Search for the cell housing the specified text and yield its (X, Y) center coordinate. 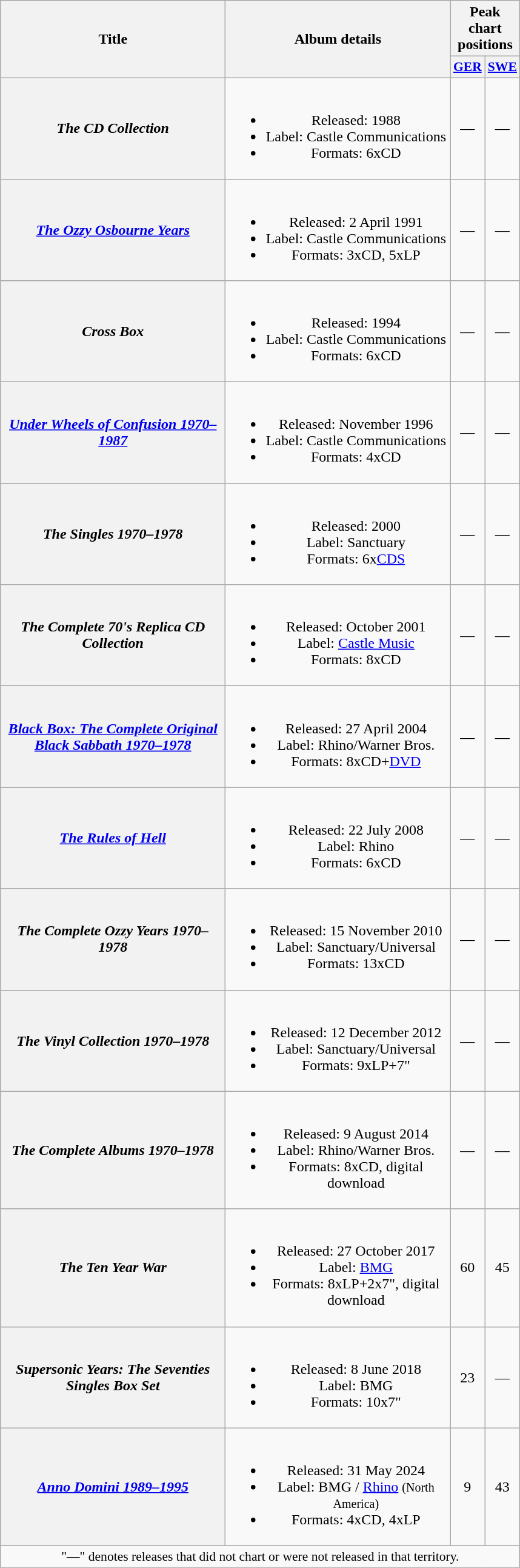
Released: 2 April 1991Label: Castle CommunicationsFormats: 3xCD, 5xLP (338, 230)
Anno Domini 1989–1995 (113, 1487)
Released: 15 November 2010Label: Sanctuary/UniversalFormats: 13xCD (338, 939)
Released: 9 August 2014Label: Rhino/Warner Bros.Formats: 8xCD, digital download (338, 1150)
Released: 8 June 2018Label: BMGFormats: 10x7" (338, 1377)
Supersonic Years: The Seventies Singles Box Set (113, 1377)
The Complete Ozzy Years 1970–1978 (113, 939)
23 (468, 1377)
SWE (502, 67)
Released: November 1996Label: Castle CommunicationsFormats: 4xCD (338, 433)
Released: October 2001Label: Castle MusicFormats: 8xCD (338, 636)
The Ozzy Osbourne Years (113, 230)
9 (468, 1487)
The Complete 70's Replica CD Collection (113, 636)
Released: 22 July 2008Label: RhinoFormats: 6xCD (338, 838)
Peak chart positions (485, 29)
Released: 2000Label: SanctuaryFormats: 6xCDS (338, 534)
The Complete Albums 1970–1978 (113, 1150)
The Vinyl Collection 1970–1978 (113, 1041)
45 (502, 1268)
The CD Collection (113, 129)
GER (468, 67)
Under Wheels of Confusion 1970–1987 (113, 433)
43 (502, 1487)
The Singles 1970–1978 (113, 534)
Released: 31 May 2024Label: BMG / Rhino (North America)Formats: 4xCD, 4xLP (338, 1487)
Released: 27 April 2004Label: Rhino/Warner Bros.Formats: 8xCD+DVD (338, 736)
Title (113, 39)
Released: 1994Label: Castle CommunicationsFormats: 6xCD (338, 331)
Released: 1988Label: Castle CommunicationsFormats: 6xCD (338, 129)
Album details (338, 39)
Black Box: The Complete Original Black Sabbath 1970–1978 (113, 736)
60 (468, 1268)
Released: 27 October 2017Label: BMGFormats: 8xLP+2x7", digital download (338, 1268)
Cross Box (113, 331)
Released: 12 December 2012Label: Sanctuary/UniversalFormats: 9xLP+7" (338, 1041)
"—" denotes releases that did not chart or were not released in that territory. (261, 1556)
The Rules of Hell (113, 838)
The Ten Year War (113, 1268)
